For the text-containing cell, return its midpoint in [X, Y] coordinate format. 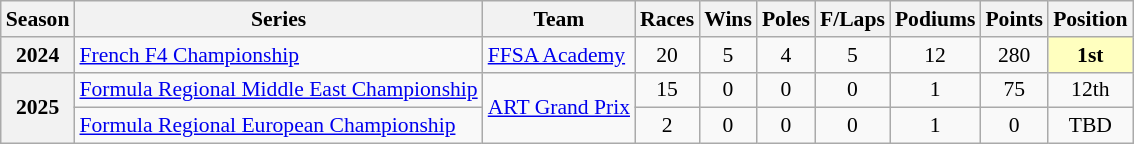
Wins [728, 19]
F/Laps [852, 19]
Team [559, 19]
Formula Regional Middle East Championship [278, 90]
FFSA Academy [559, 55]
75 [1014, 90]
4 [786, 55]
Series [278, 19]
French F4 Championship [278, 55]
TBD [1090, 126]
2025 [38, 108]
Poles [786, 19]
Formula Regional European Championship [278, 126]
2 [667, 126]
15 [667, 90]
2024 [38, 55]
ART Grand Prix [559, 108]
Points [1014, 19]
1st [1090, 55]
Season [38, 19]
280 [1014, 55]
12 [936, 55]
Podiums [936, 19]
12th [1090, 90]
Races [667, 19]
Position [1090, 19]
20 [667, 55]
